Scan for the cell matching the given text and deliver its (X, Y) coordinate at center. 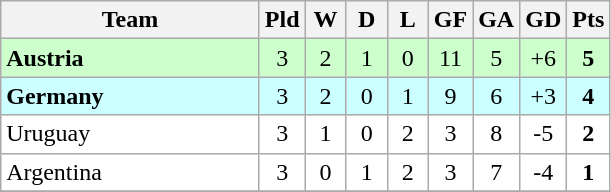
-4 (544, 172)
Germany (130, 96)
Pld (282, 20)
Pts (588, 20)
GF (450, 20)
11 (450, 58)
Team (130, 20)
6 (496, 96)
Austria (130, 58)
+6 (544, 58)
Argentina (130, 172)
7 (496, 172)
4 (588, 96)
GA (496, 20)
9 (450, 96)
-5 (544, 134)
W (326, 20)
Uruguay (130, 134)
8 (496, 134)
+3 (544, 96)
D (366, 20)
L (408, 20)
GD (544, 20)
